Scan for the cell matching the given text and deliver its (X, Y) coordinate at center. 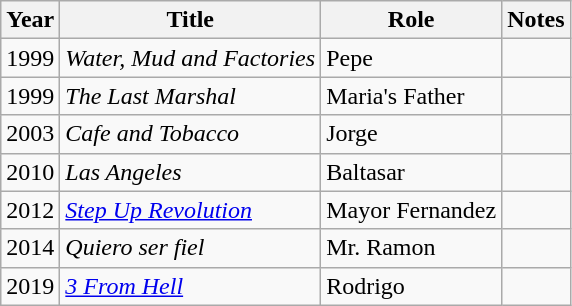
Quiero ser fiel (190, 248)
Mayor Fernandez (412, 210)
Role (412, 20)
Maria's Father (412, 96)
2003 (30, 134)
2019 (30, 286)
Las Angeles (190, 172)
Notes (536, 20)
Year (30, 20)
The Last Marshal (190, 96)
Title (190, 20)
2014 (30, 248)
Water, Mud and Factories (190, 58)
Jorge (412, 134)
Step Up Revolution (190, 210)
Rodrigo (412, 286)
Cafe and Tobacco (190, 134)
2012 (30, 210)
Pepe (412, 58)
Mr. Ramon (412, 248)
2010 (30, 172)
3 From Hell (190, 286)
Baltasar (412, 172)
